Pinpoint the cell where the given text exists, returning its (x, y) midpoint coordinate. 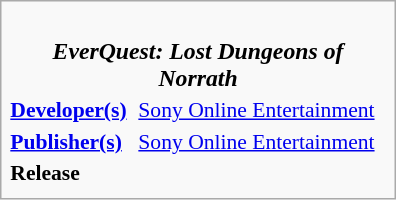
Release (72, 173)
Publisher(s) (72, 141)
EverQuest: Lost Dungeons of Norrath (198, 51)
Developer(s) (72, 110)
